Locate the cell with the specified text and output its [X, Y] center coordinate. 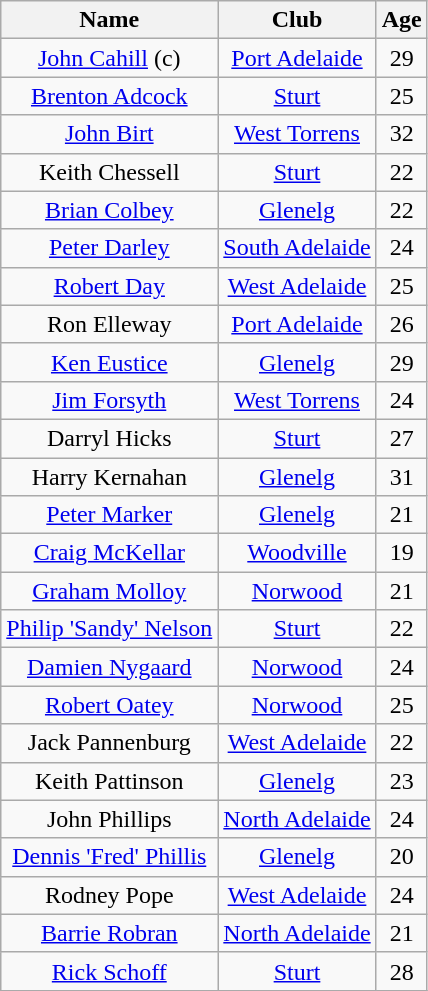
Rodney Pope [110, 895]
Brenton Adcock [110, 96]
Ron Elleway [110, 324]
Peter Darley [110, 248]
Rick Schoff [110, 971]
Damien Nygaard [110, 667]
South Adelaide [297, 248]
Robert Oatey [110, 705]
27 [402, 438]
Dennis 'Fred' Phillis [110, 857]
Jim Forsyth [110, 400]
Brian Colbey [110, 210]
Keith Chessell [110, 172]
Philip 'Sandy' Nelson [110, 629]
28 [402, 971]
Keith Pattinson [110, 781]
Graham Molloy [110, 591]
Name [110, 20]
23 [402, 781]
Craig McKellar [110, 553]
Club [297, 20]
Barrie Robran [110, 933]
Robert Day [110, 286]
Harry Kernahan [110, 477]
19 [402, 553]
26 [402, 324]
Age [402, 20]
Woodville [297, 553]
John Birt [110, 134]
31 [402, 477]
Jack Pannenburg [110, 743]
Darryl Hicks [110, 438]
John Phillips [110, 819]
Peter Marker [110, 515]
20 [402, 857]
Ken Eustice [110, 362]
John Cahill (c) [110, 58]
32 [402, 134]
